Identify which cell holds the provided text, then report its [x, y] central coordinate. 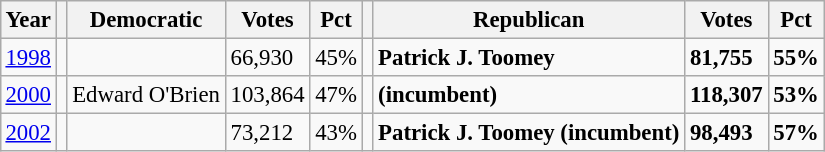
Patrick J. Toomey [529, 57]
66,930 [268, 57]
47% [336, 95]
55% [796, 57]
Year [28, 20]
73,212 [268, 133]
103,864 [268, 95]
57% [796, 133]
118,307 [726, 95]
Republican [529, 20]
Democratic [146, 20]
(incumbent) [529, 95]
Patrick J. Toomey (incumbent) [529, 133]
1998 [28, 57]
98,493 [726, 133]
53% [796, 95]
45% [336, 57]
2000 [28, 95]
81,755 [726, 57]
2002 [28, 133]
Edward O'Brien [146, 95]
43% [336, 133]
